For the text-containing cell, return its midpoint in [x, y] coordinate format. 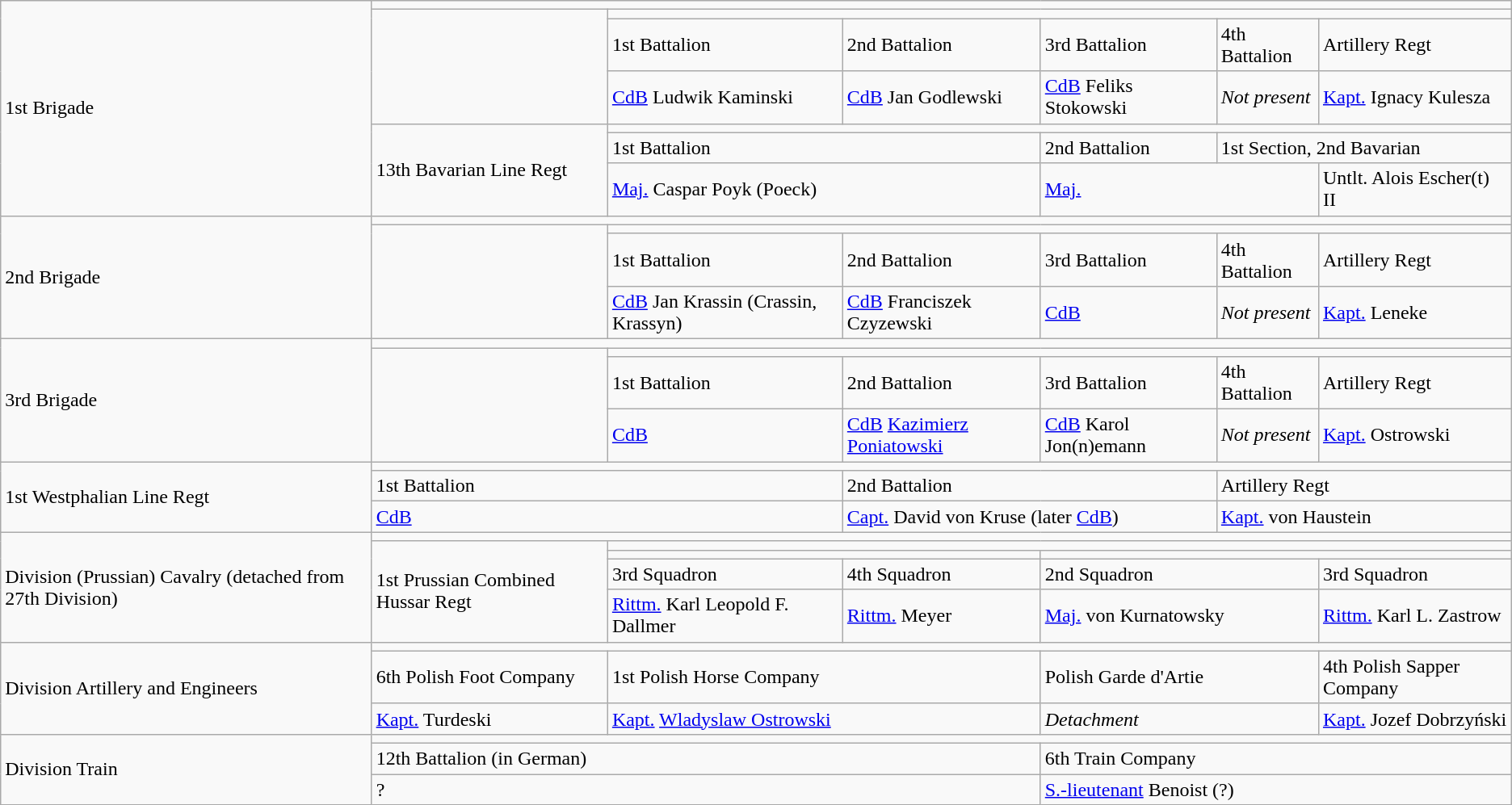
Division (Prussian) Cavalry (detached from 27th Division) [186, 587]
Untlt. Alois Escher(t) II [1415, 189]
CdB Franciszek Czyzewski [942, 312]
1st Section, 2nd Bavarian [1363, 148]
Kapt. Turdeski [489, 719]
Kapt. von Haustein [1363, 517]
Detachment [1179, 719]
Rittm. Karl Leopold F. Dallmer [725, 615]
Division Train [186, 769]
Kapt. Ignacy Kulesza [1415, 97]
12th Battalion (in German) [706, 758]
CdB Jan Godlewski [942, 97]
Kapt. Ostrowski [1415, 436]
1st Prussian Combined Hussar Regt [489, 591]
S.-lieutenant Benoist (?) [1276, 789]
1st Polish Horse Company [824, 677]
Rittm. Karl L. Zastrow [1415, 615]
Division Artillery and Engineers [186, 688]
6th Train Company [1276, 758]
Rittm. Meyer [942, 615]
Capt. David von Kruse (later CdB) [1029, 517]
13th Bavarian Line Regt [489, 170]
Kapt. Wladyslaw Ostrowski [824, 719]
CdB Jan Krassin (Crassin, Krassyn) [725, 312]
2nd Squadron [1179, 574]
CdB Feliks Stokowski [1128, 97]
CdB Kazimierz Poniatowski [942, 436]
Maj. von Kurnatowsky [1179, 615]
3rd Brigade [186, 400]
4th Squadron [942, 574]
Maj. Caspar Poyk (Poeck) [824, 189]
? [706, 789]
1st Westphalian Line Regt [186, 497]
2nd Brigade [186, 277]
CdB Ludwik Kaminski [725, 97]
1st Brigade [186, 108]
Polish Garde d'Artie [1179, 677]
Kapt. Jozef Dobrzyński [1415, 719]
6th Polish Foot Company [489, 677]
CdB Karol Jon(n)emann [1128, 436]
4th Polish Sapper Company [1415, 677]
Kapt. Leneke [1415, 312]
Maj. [1179, 189]
